Scan for the cell matching the given text and deliver its [X, Y] coordinate at center. 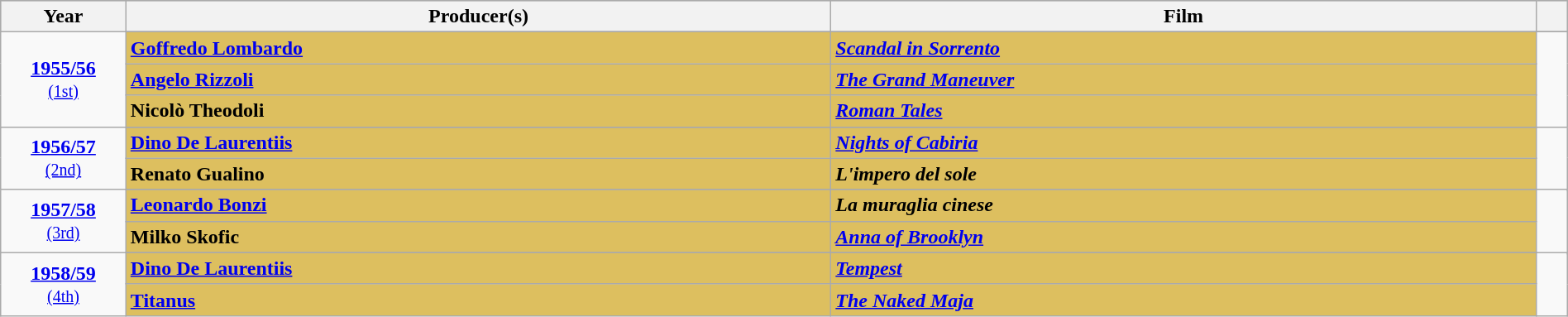
La muraglia cinese [1184, 205]
The Grand Maneuver [1184, 79]
Roman Tales [1184, 111]
Leonardo Bonzi [478, 205]
Producer(s) [478, 17]
Tempest [1184, 268]
Year [64, 17]
Goffredo Lombardo [478, 48]
1957/58(3rd) [64, 221]
The Naked Maja [1184, 300]
Renato Gualino [478, 174]
1955/56(1st) [64, 79]
1956/57(2nd) [64, 158]
Titanus [478, 300]
Nights of Cabiria [1184, 142]
Milko Skofic [478, 237]
Film [1184, 17]
Anna of Brooklyn [1184, 237]
Nicolò Theodoli [478, 111]
L'impero del sole [1184, 174]
Scandal in Sorrento [1184, 48]
Angelo Rizzoli [478, 79]
1958/59(4th) [64, 284]
